Return (x, y) of the center of cell containing provided text 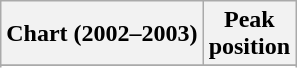
Chart (2002–2003) (102, 34)
Peakposition (249, 34)
